Provide the (x, y) coordinate of the cell's center where the given text is located.  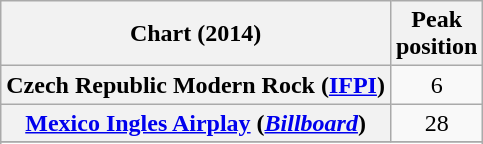
Czech Republic Modern Rock (IFPI) (196, 85)
Mexico Ingles Airplay (Billboard) (196, 123)
Peakposition (436, 34)
Chart (2014) (196, 34)
28 (436, 123)
6 (436, 85)
